From the cell containing the given text, extract its center point as (x, y) coordinate. 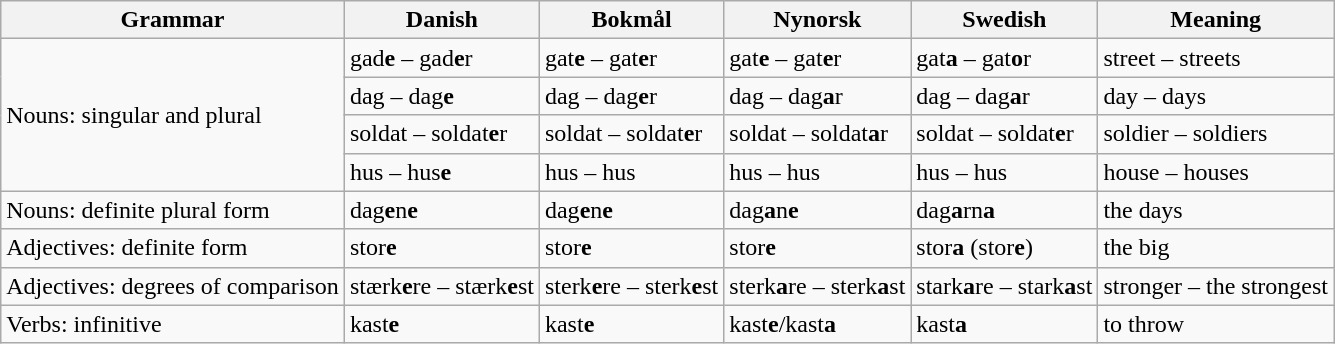
stærkere – stærkest (442, 286)
Grammar (173, 20)
the days (1216, 210)
street – streets (1216, 58)
Verbs: infinitive (173, 324)
sterkere – sterkest (631, 286)
Nynorsk (818, 20)
stronger – the strongest (1216, 286)
stora (store) (1004, 248)
to throw (1216, 324)
dagarna (1004, 210)
Adjectives: definite form (173, 248)
Bokmål (631, 20)
Swedish (1004, 20)
kaste/kasta (818, 324)
Adjectives: degrees of comparison (173, 286)
soldat – soldatar (818, 134)
gata – gator (1004, 58)
starkare – starkast (1004, 286)
hus – huse (442, 172)
soldier – soldiers (1216, 134)
the big (1216, 248)
day – days (1216, 96)
Meaning (1216, 20)
dag – dager (631, 96)
dag – dage (442, 96)
sterkare – sterkast (818, 286)
kasta (1004, 324)
Nouns: definite plural form (173, 210)
gade – gader (442, 58)
house – houses (1216, 172)
Danish (442, 20)
Nouns: singular and plural (173, 115)
dagane (818, 210)
